Capture the cell that displays the provided text and extract its [x, y] central coordinate. 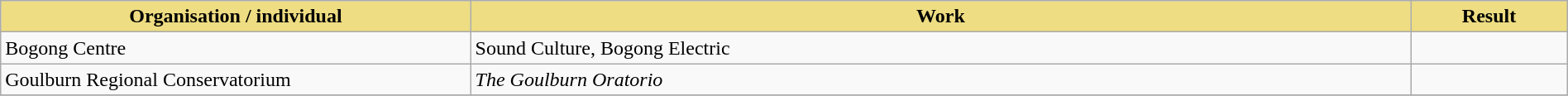
Sound Culture, Bogong Electric [941, 48]
Bogong Centre [236, 48]
The Goulburn Oratorio [941, 79]
Goulburn Regional Conservatorium [236, 79]
Work [941, 17]
Organisation / individual [236, 17]
Result [1489, 17]
